Return [X, Y] of the center of cell containing provided text 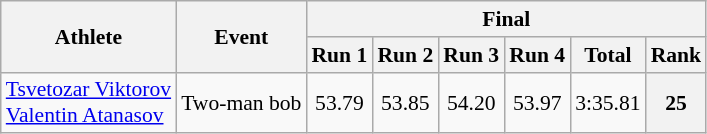
Run 1 [339, 55]
53.85 [405, 102]
Athlete [88, 36]
Run 4 [537, 55]
25 [676, 102]
Tsvetozar ViktorovValentin Atanasov [88, 102]
Run 2 [405, 55]
Two-man bob [241, 102]
54.20 [471, 102]
Run 3 [471, 55]
Event [241, 36]
3:35.81 [608, 102]
53.97 [537, 102]
53.79 [339, 102]
Total [608, 55]
Rank [676, 55]
Final [506, 19]
